Search for the cell housing the specified text and yield its (x, y) center coordinate. 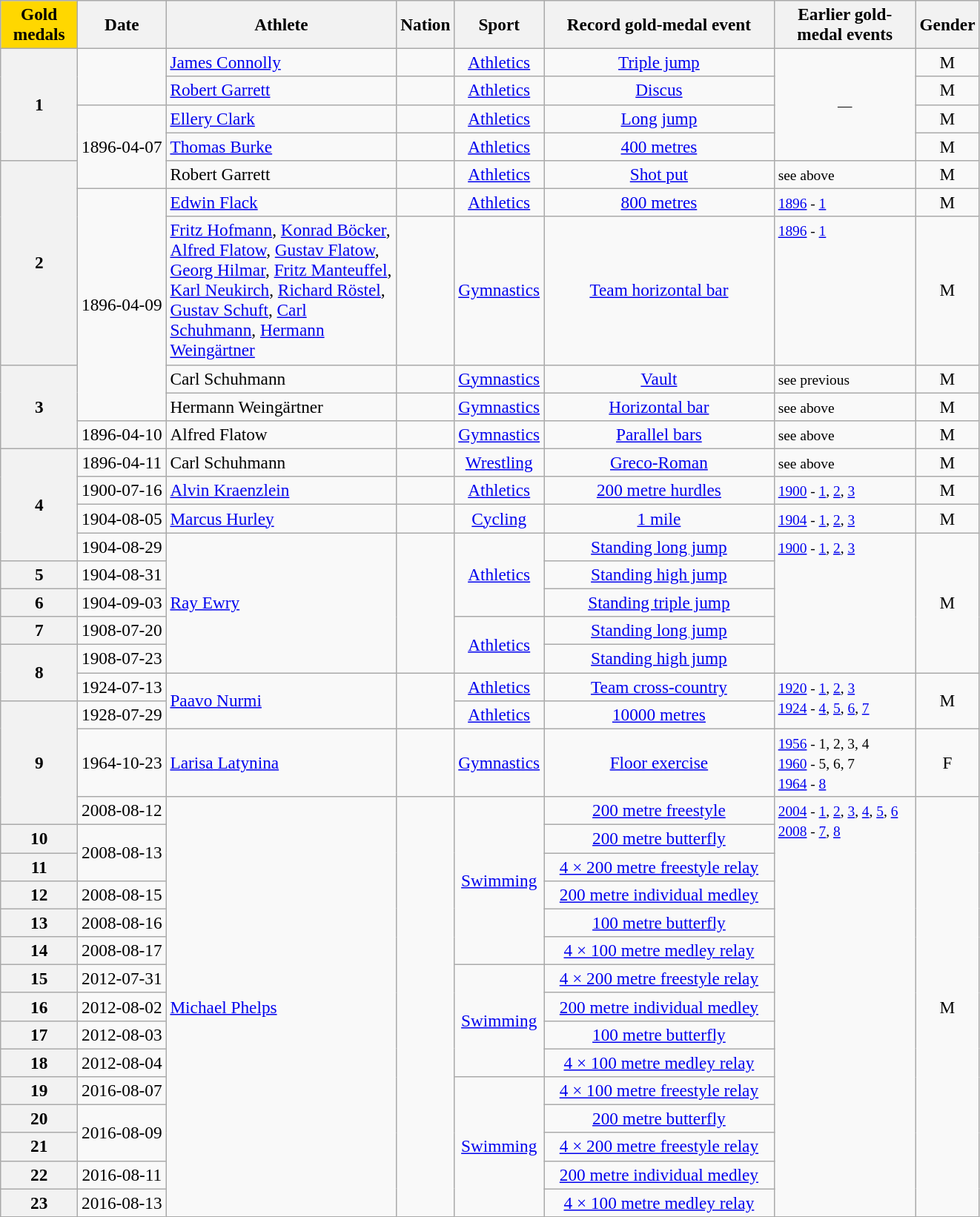
4 × 100 metre freestyle relay (660, 1090)
Sport (500, 24)
17 (39, 1035)
18 (39, 1062)
F (947, 763)
1896-04-11 (122, 462)
Alfred Flatow (282, 434)
21 (39, 1147)
James Connolly (282, 62)
2012-08-04 (122, 1062)
Cycling (500, 518)
1896-04-07 (122, 147)
Standing triple jump (660, 603)
8 (39, 672)
3 (39, 406)
1956 - 1, 2, 3, 4 1960 - 5, 6, 7 1964 - 8 (845, 763)
2016-08-09 (122, 1133)
Gold medals (39, 24)
11 (39, 866)
1904-08-31 (122, 574)
1 (39, 104)
1904-08-05 (122, 518)
Athlete (282, 24)
Greco-Roman (660, 462)
10000 metres (660, 714)
Larisa Latynina (282, 763)
Date (122, 24)
Shot put (660, 174)
2016-08-11 (122, 1175)
Team horizontal bar (660, 291)
2008-08-12 (122, 810)
6 (39, 603)
1908-07-20 (122, 631)
10 (39, 838)
2004 - 1, 2, 3, 4, 5, 6 2008 - 7, 8 (845, 1007)
Team cross-country (660, 686)
Discus (660, 90)
Parallel bars (660, 434)
400 metres (660, 146)
2008-08-15 (122, 895)
Floor exercise (660, 763)
Thomas Burke (282, 146)
23 (39, 1202)
2008-08-13 (122, 852)
Ray Ewry (282, 602)
14 (39, 950)
800 metres (660, 202)
Record gold-medal event (660, 24)
Nation (426, 24)
Alvin Kraenzlein (282, 491)
2016-08-13 (122, 1202)
1908-07-23 (122, 658)
Edwin Flack (282, 202)
1896-04-09 (122, 304)
4 (39, 504)
Horizontal bar (660, 406)
Gender (947, 24)
Vault (660, 379)
19 (39, 1090)
1904-09-03 (122, 603)
2012-07-31 (122, 978)
see previous (845, 379)
— (845, 104)
Michael Phelps (282, 1007)
7 (39, 631)
22 (39, 1175)
Hermann Weingärtner (282, 406)
1904-08-29 (122, 546)
20 (39, 1118)
1 mile (660, 518)
200 metre hurdles (660, 491)
Long jump (660, 119)
1964-10-23 (122, 763)
9 (39, 762)
12 (39, 895)
5 (39, 574)
Triple jump (660, 62)
16 (39, 1007)
Wrestling (500, 462)
1924-07-13 (122, 686)
2008-08-17 (122, 950)
2012-08-02 (122, 1007)
2 (39, 262)
200 metre freestyle (660, 810)
1920 - 1, 2, 31924 - 4, 5, 6, 7 (845, 700)
1904 - 1, 2, 3 (845, 518)
1928-07-29 (122, 714)
2012-08-03 (122, 1035)
Marcus Hurley (282, 518)
1896-04-10 (122, 434)
2008-08-16 (122, 923)
2016-08-07 (122, 1090)
Earlier gold-medal events (845, 24)
13 (39, 923)
Paavo Nurmi (282, 700)
Ellery Clark (282, 119)
15 (39, 978)
1900-07-16 (122, 491)
